From the cell containing the given text, extract its center point as (x, y) coordinate. 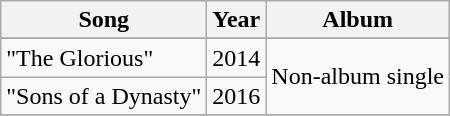
Album (358, 20)
2016 (236, 96)
"Sons of a Dynasty" (104, 96)
"The Glorious" (104, 58)
Year (236, 20)
Non-album single (358, 77)
2014 (236, 58)
Song (104, 20)
